Return the [x, y] coordinate for the center point of the cell that contains the specified text.  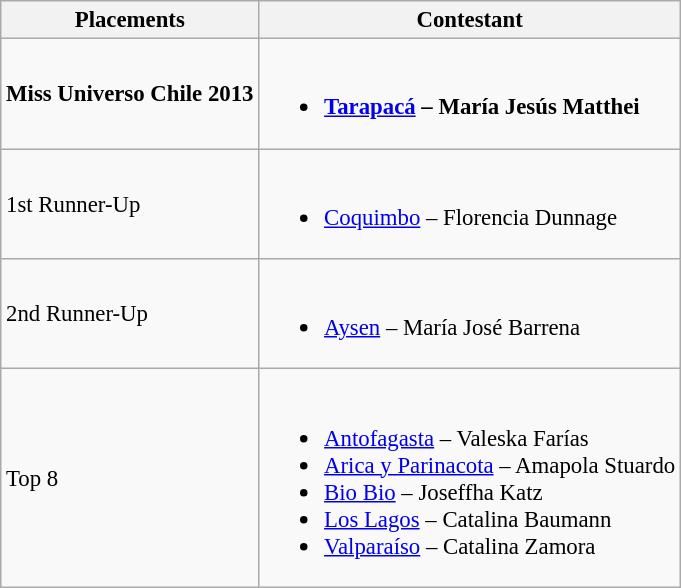
Antofagasta – Valeska FaríasArica y Parinacota – Amapola StuardoBio Bio – Joseffha KatzLos Lagos – Catalina BaumannValparaíso – Catalina Zamora [470, 478]
Contestant [470, 20]
Coquimbo – Florencia Dunnage [470, 204]
Miss Universo Chile 2013 [130, 94]
Placements [130, 20]
1st Runner-Up [130, 204]
Top 8 [130, 478]
Aysen – María José Barrena [470, 314]
2nd Runner-Up [130, 314]
Tarapacá – María Jesús Matthei [470, 94]
